Pinpoint the cell where the given text exists, returning its (x, y) midpoint coordinate. 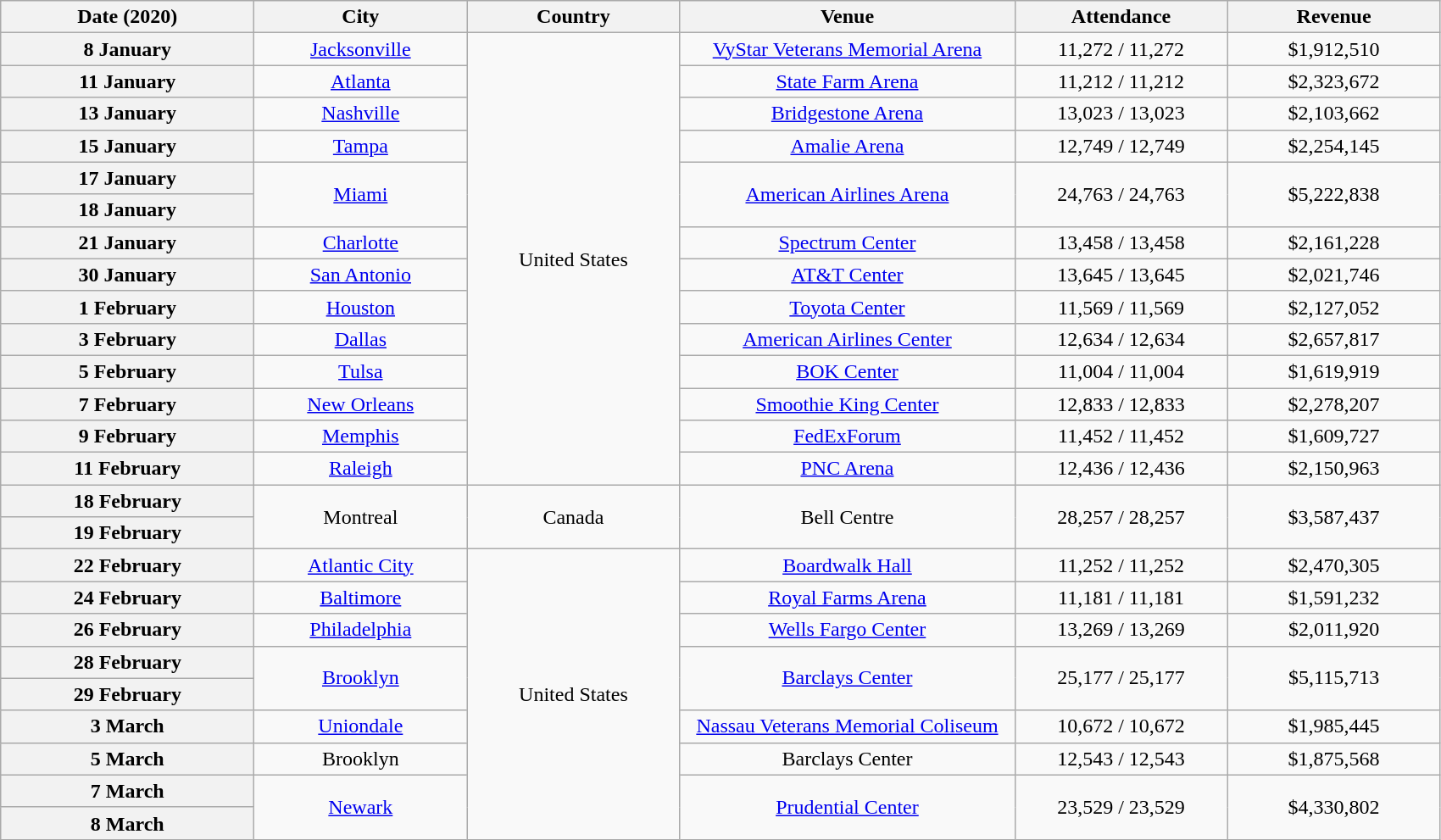
Atlantic City (361, 565)
Canada (573, 517)
25,177 / 25,177 (1121, 678)
Country (573, 17)
Nassau Veterans Memorial Coliseum (848, 726)
5 March (127, 759)
13,269 / 13,269 (1121, 630)
Smoothie King Center (848, 404)
Montreal (361, 517)
13,458 / 13,458 (1121, 242)
PNC Arena (848, 469)
30 January (127, 275)
$2,011,920 (1334, 630)
11,004 / 11,004 (1121, 371)
VyStar Veterans Memorial Arena (848, 49)
BOK Center (848, 371)
11 February (127, 469)
19 February (127, 533)
Royal Farms Arena (848, 598)
FedExForum (848, 437)
$2,103,662 (1334, 114)
Dallas (361, 339)
Philadelphia (361, 630)
Miami (361, 194)
12,634 / 12,634 (1121, 339)
$3,587,437 (1334, 517)
11,569 / 11,569 (1121, 307)
Attendance (1121, 17)
15 January (127, 146)
11 January (127, 81)
$5,222,838 (1334, 194)
29 February (127, 694)
Venue (848, 17)
3 February (127, 339)
Houston (361, 307)
Memphis (361, 437)
24,763 / 24,763 (1121, 194)
9 February (127, 437)
$2,021,746 (1334, 275)
$2,150,963 (1334, 469)
Revenue (1334, 17)
12,833 / 12,833 (1121, 404)
11,272 / 11,272 (1121, 49)
American Airlines Arena (848, 194)
Tulsa (361, 371)
$2,127,052 (1334, 307)
13 January (127, 114)
13,645 / 13,645 (1121, 275)
21 January (127, 242)
$1,609,727 (1334, 437)
Charlotte (361, 242)
12,543 / 12,543 (1121, 759)
Toyota Center (848, 307)
Nashville (361, 114)
$1,985,445 (1334, 726)
Boardwalk Hall (848, 565)
$5,115,713 (1334, 678)
$4,330,802 (1334, 807)
10,672 / 10,672 (1121, 726)
New Orleans (361, 404)
12,436 / 12,436 (1121, 469)
5 February (127, 371)
AT&T Center (848, 275)
$2,161,228 (1334, 242)
San Antonio (361, 275)
17 January (127, 178)
28,257 / 28,257 (1121, 517)
Wells Fargo Center (848, 630)
18 January (127, 210)
Prudential Center (848, 807)
23,529 / 23,529 (1121, 807)
11,252 / 11,252 (1121, 565)
7 March (127, 791)
$2,254,145 (1334, 146)
Raleigh (361, 469)
Amalie Arena (848, 146)
Date (2020) (127, 17)
Atlanta (361, 81)
$2,657,817 (1334, 339)
City (361, 17)
Bridgestone Arena (848, 114)
$2,470,305 (1334, 565)
13,023 / 13,023 (1121, 114)
Spectrum Center (848, 242)
$2,278,207 (1334, 404)
8 January (127, 49)
Tampa (361, 146)
American Airlines Center (848, 339)
$1,591,232 (1334, 598)
22 February (127, 565)
7 February (127, 404)
$2,323,672 (1334, 81)
Baltimore (361, 598)
1 February (127, 307)
$1,875,568 (1334, 759)
Jacksonville (361, 49)
Bell Centre (848, 517)
11,212 / 11,212 (1121, 81)
18 February (127, 501)
11,181 / 11,181 (1121, 598)
$1,619,919 (1334, 371)
$1,912,510 (1334, 49)
12,749 / 12,749 (1121, 146)
28 February (127, 662)
24 February (127, 598)
11,452 / 11,452 (1121, 437)
State Farm Arena (848, 81)
Newark (361, 807)
Uniondale (361, 726)
3 March (127, 726)
26 February (127, 630)
8 March (127, 823)
